Search for the cell housing the specified text and yield its (x, y) center coordinate. 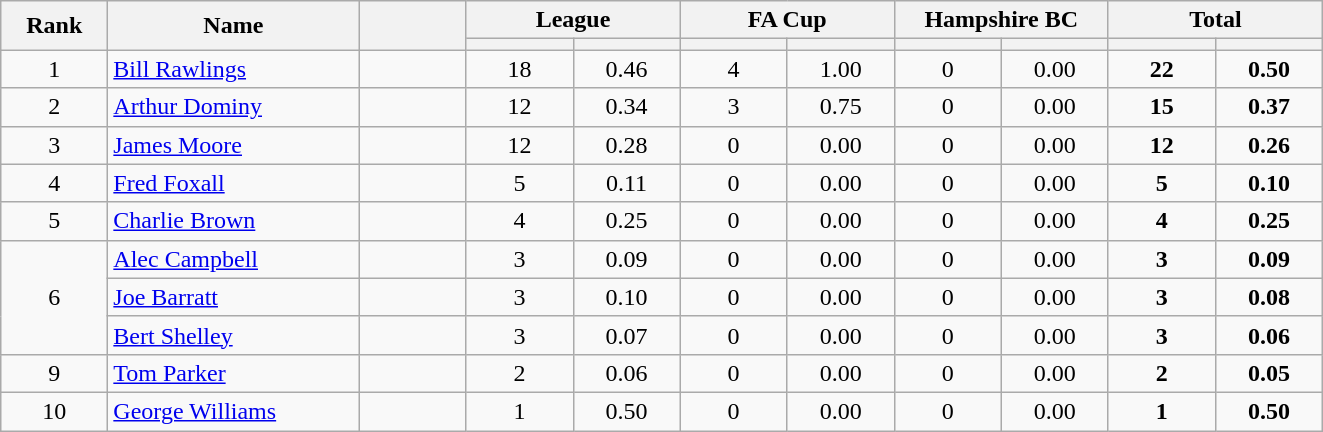
League (573, 20)
Joe Barratt (234, 297)
0.08 (1268, 297)
0.37 (1268, 107)
0.05 (1268, 373)
6 (54, 297)
1.00 (840, 69)
Hampshire BC (1001, 20)
9 (54, 373)
George Williams (234, 411)
Tom Parker (234, 373)
0.46 (626, 69)
0.07 (626, 335)
22 (1162, 69)
Charlie Brown (234, 221)
15 (1162, 107)
0.75 (840, 107)
Alec Campbell (234, 259)
0.11 (626, 183)
Total (1215, 20)
James Moore (234, 145)
Bill Rawlings (234, 69)
Fred Foxall (234, 183)
Bert Shelley (234, 335)
0.28 (626, 145)
0.26 (1268, 145)
FA Cup (787, 20)
0.34 (626, 107)
Arthur Dominy (234, 107)
Name (234, 26)
18 (520, 69)
Rank (54, 26)
10 (54, 411)
